Return the (x, y) coordinate for the center point of the cell that contains the specified text.  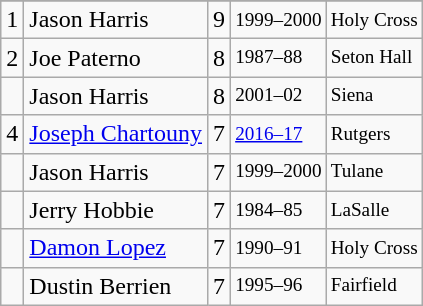
2 (12, 58)
1995–96 (279, 286)
Siena (374, 96)
1984–85 (279, 210)
2016–17 (279, 134)
Tulane (374, 172)
Fairfield (374, 286)
Rutgers (374, 134)
1990–91 (279, 248)
Damon Lopez (116, 248)
4 (12, 134)
1987–88 (279, 58)
Seton Hall (374, 58)
Joseph Chartouny (116, 134)
Dustin Berrien (116, 286)
2001–02 (279, 96)
1 (12, 20)
Jerry Hobbie (116, 210)
Joe Paterno (116, 58)
LaSalle (374, 210)
9 (220, 20)
